Detect which cell encompasses the target text, then output its (x, y) center coordinate. 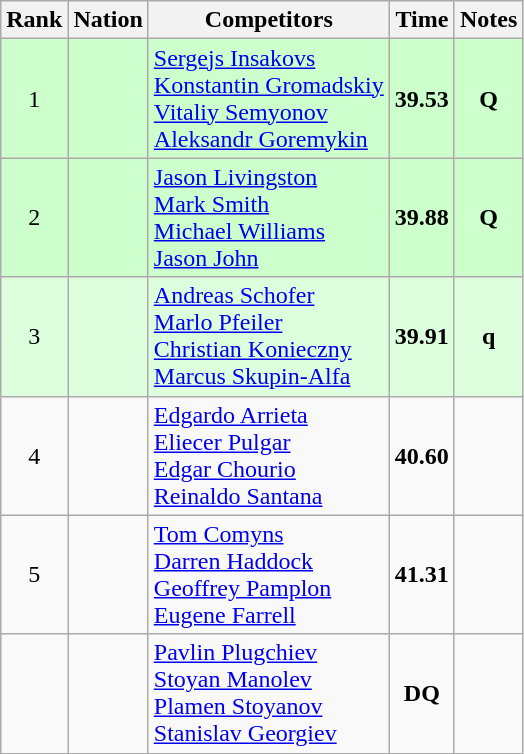
3 (34, 336)
Rank (34, 20)
39.53 (422, 98)
5 (34, 574)
Time (422, 20)
2 (34, 218)
41.31 (422, 574)
Sergejs InsakovsKonstantin GromadskiyVitaliy SemyonovAleksandr Goremykin (268, 98)
Nation (108, 20)
Tom ComynsDarren HaddockGeoffrey PamplonEugene Farrell (268, 574)
39.91 (422, 336)
40.60 (422, 456)
Competitors (268, 20)
Notes (488, 20)
DQ (422, 694)
Edgardo ArrietaEliecer PulgarEdgar ChourioReinaldo Santana (268, 456)
1 (34, 98)
Jason LivingstonMark SmithMichael WilliamsJason John (268, 218)
4 (34, 456)
Andreas SchoferMarlo PfeilerChristian KoniecznyMarcus Skupin-Alfa (268, 336)
39.88 (422, 218)
Pavlin PlugchievStoyan ManolevPlamen StoyanovStanislav Georgiev (268, 694)
q (488, 336)
